Pinpoint the cell where the given text exists, returning its (X, Y) midpoint coordinate. 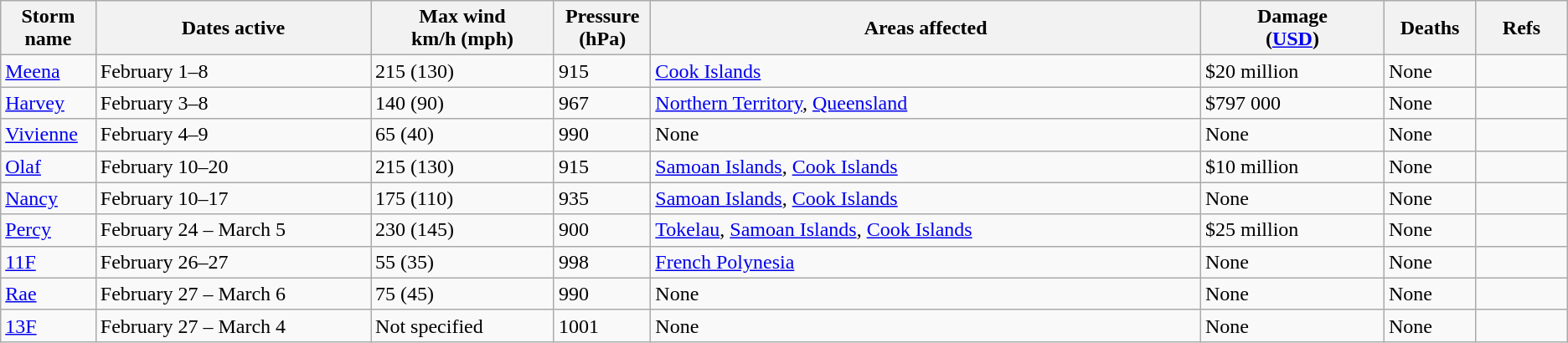
February 10–20 (233, 166)
Tokelau, Samoan Islands, Cook Islands (926, 230)
Damage(USD) (1292, 28)
February 27 – March 4 (233, 325)
$797 000 (1292, 103)
$20 million (1292, 71)
Vivienne (49, 135)
Harvey (49, 103)
Nancy (49, 198)
Deaths (1429, 28)
55 (35) (462, 262)
230 (145) (462, 230)
65 (40) (462, 135)
Not specified (462, 325)
Olaf (49, 166)
February 27 – March 6 (233, 294)
February 24 – March 5 (233, 230)
February 3–8 (233, 103)
February 4–9 (233, 135)
Dates active (233, 28)
900 (601, 230)
75 (45) (462, 294)
13F (49, 325)
$10 million (1292, 166)
Storm name (49, 28)
1001 (601, 325)
Cook Islands (926, 71)
Max windkm/h (mph) (462, 28)
11F (49, 262)
French Polynesia (926, 262)
Northern Territory, Queensland (926, 103)
Rae (49, 294)
Areas affected (926, 28)
Refs (1521, 28)
Pressure(hPa) (601, 28)
Meena (49, 71)
175 (110) (462, 198)
February 10–17 (233, 198)
140 (90) (462, 103)
February 26–27 (233, 262)
935 (601, 198)
998 (601, 262)
$25 million (1292, 230)
February 1–8 (233, 71)
Percy (49, 230)
967 (601, 103)
